Capture the cell that displays the provided text and extract its [x, y] central coordinate. 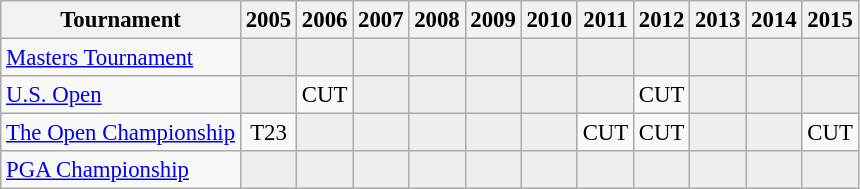
U.S. Open [121, 95]
2010 [549, 20]
2015 [830, 20]
PGA Championship [121, 170]
Masters Tournament [121, 58]
2011 [605, 20]
T23 [268, 133]
2005 [268, 20]
The Open Championship [121, 133]
Tournament [121, 20]
2007 [381, 20]
2009 [493, 20]
2008 [437, 20]
2014 [774, 20]
2013 [718, 20]
2012 [661, 20]
2006 [325, 20]
